Extract the (X, Y) coordinate from the center of the cell holding the provided text.  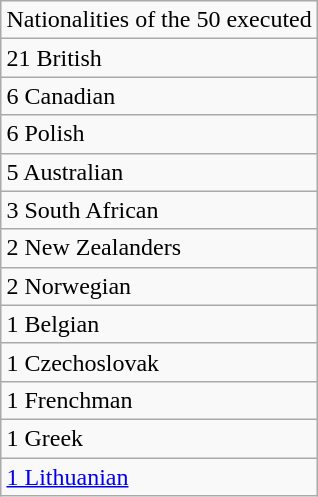
2 Norwegian (159, 286)
21 British (159, 58)
1 Czechoslovak (159, 362)
1 Belgian (159, 324)
5 Australian (159, 172)
3 South African (159, 210)
Nationalities of the 50 executed (159, 20)
1 Lithuanian (159, 477)
6 Polish (159, 134)
1 Greek (159, 438)
6 Canadian (159, 96)
1 Frenchman (159, 400)
2 New Zealanders (159, 248)
